Return [x, y] of the center of cell containing provided text 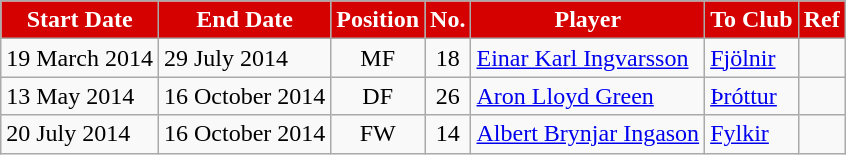
Fylkir [752, 134]
18 [448, 58]
FW [378, 134]
Fjölnir [752, 58]
Position [378, 20]
19 March 2014 [80, 58]
Player [588, 20]
MF [378, 58]
29 July 2014 [244, 58]
14 [448, 134]
26 [448, 96]
20 July 2014 [80, 134]
Start Date [80, 20]
Einar Karl Ingvarsson [588, 58]
No. [448, 20]
Albert Brynjar Ingason [588, 134]
End Date [244, 20]
Aron Lloyd Green [588, 96]
13 May 2014 [80, 96]
Þróttur [752, 96]
DF [378, 96]
Ref [822, 20]
To Club [752, 20]
